For the text-containing cell, return its midpoint in (X, Y) coordinate format. 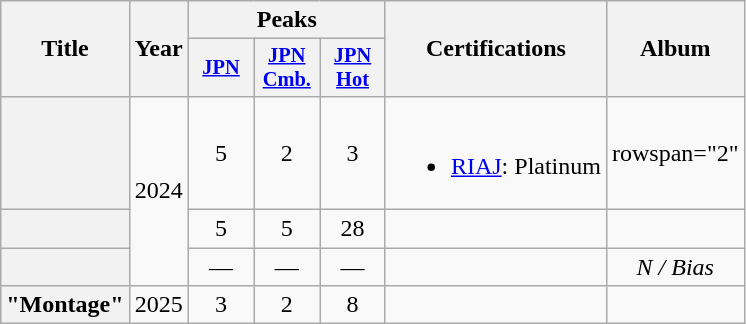
Year (158, 49)
Peaks (286, 20)
2024 (158, 190)
Title (65, 49)
JPNCmb. (287, 68)
JPNHot (353, 68)
JPN (221, 68)
rowspan="2" (675, 152)
Certifications (496, 49)
8 (353, 305)
RIAJ: Platinum (496, 152)
"Montage" (65, 305)
28 (353, 229)
Album (675, 49)
N / Bias (675, 267)
2025 (158, 305)
